Output the (X, Y) coordinate of the center of the cell containing the given text.  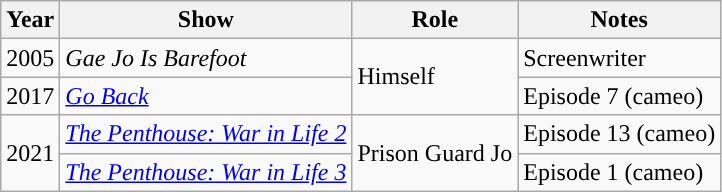
Show (206, 20)
Gae Jo Is Barefoot (206, 58)
Prison Guard Jo (435, 153)
Episode 13 (cameo) (620, 134)
Year (30, 20)
Episode 1 (cameo) (620, 172)
Role (435, 20)
2021 (30, 153)
Himself (435, 77)
Go Back (206, 96)
Screenwriter (620, 58)
The Penthouse: War in Life 2 (206, 134)
2005 (30, 58)
Episode 7 (cameo) (620, 96)
The Penthouse: War in Life 3 (206, 172)
Notes (620, 20)
2017 (30, 96)
